Provide the [X, Y] coordinate of the cell's center where the given text is located.  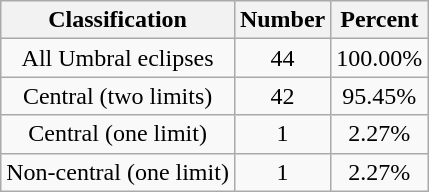
100.00% [380, 58]
Number [282, 20]
Central (two limits) [118, 96]
44 [282, 58]
Classification [118, 20]
All Umbral eclipses [118, 58]
42 [282, 96]
Central (one limit) [118, 134]
Percent [380, 20]
Non-central (one limit) [118, 172]
95.45% [380, 96]
